Output the (X, Y) coordinate of the center of the cell containing the given text.  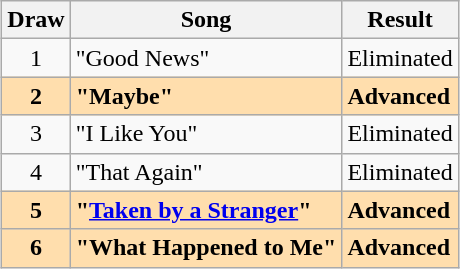
6 (36, 248)
"That Again" (206, 172)
5 (36, 210)
3 (36, 134)
1 (36, 58)
2 (36, 96)
"Maybe" (206, 96)
Draw (36, 20)
"Taken by a Stranger" (206, 210)
"I Like You" (206, 134)
"Good News" (206, 58)
Result (400, 20)
"What Happened to Me" (206, 248)
Song (206, 20)
4 (36, 172)
